Return (x, y) of the center of cell containing provided text 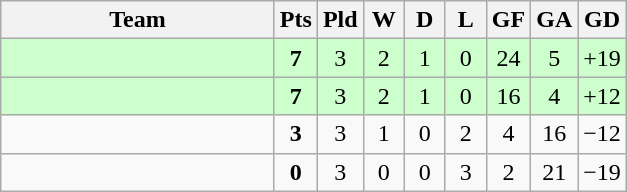
L (466, 20)
−12 (602, 134)
GF (508, 20)
Team (138, 20)
W (384, 20)
Pts (296, 20)
+19 (602, 58)
D (424, 20)
Pld (340, 20)
GD (602, 20)
24 (508, 58)
21 (554, 172)
−19 (602, 172)
5 (554, 58)
+12 (602, 96)
GA (554, 20)
